From the cell containing the given text, extract its center point as [X, Y] coordinate. 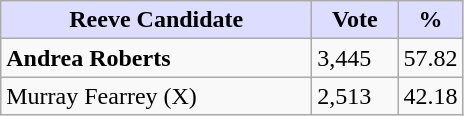
57.82 [430, 58]
Andrea Roberts [156, 58]
Reeve Candidate [156, 20]
Vote [355, 20]
42.18 [430, 96]
3,445 [355, 58]
% [430, 20]
2,513 [355, 96]
Murray Fearrey (X) [156, 96]
